From the cell containing the given text, extract its center point as (x, y) coordinate. 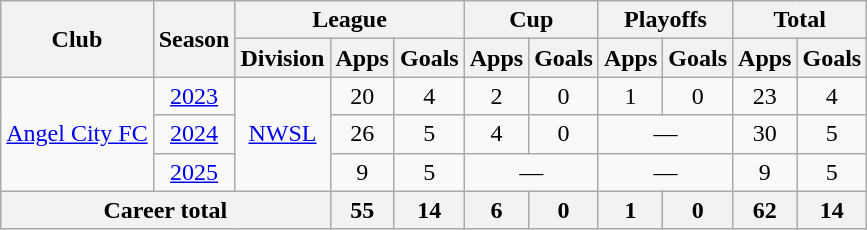
20 (362, 96)
Playoffs (665, 20)
55 (362, 210)
26 (362, 134)
2 (496, 96)
2025 (194, 172)
Total (800, 20)
6 (496, 210)
Division (282, 58)
2023 (194, 96)
NWSL (282, 134)
League (350, 20)
Club (77, 39)
Angel City FC (77, 134)
Career total (166, 210)
Cup (531, 20)
23 (765, 96)
2024 (194, 134)
30 (765, 134)
62 (765, 210)
Season (194, 39)
